From the cell containing the given text, extract its center point as (X, Y) coordinate. 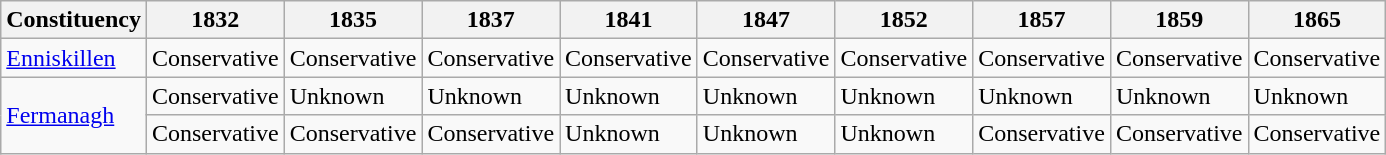
1859 (1179, 20)
1841 (629, 20)
1852 (904, 20)
Constituency (74, 20)
1865 (1317, 20)
1857 (1042, 20)
Fermanagh (74, 115)
1837 (491, 20)
1832 (215, 20)
Enniskillen (74, 58)
1835 (353, 20)
1847 (766, 20)
